Search for the cell housing the specified text and yield its [x, y] center coordinate. 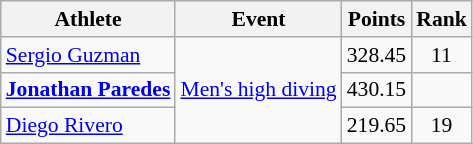
19 [442, 126]
Jonathan Paredes [88, 90]
Athlete [88, 19]
Event [258, 19]
Rank [442, 19]
11 [442, 55]
430.15 [376, 90]
Diego Rivero [88, 126]
Men's high diving [258, 90]
Points [376, 19]
328.45 [376, 55]
219.65 [376, 126]
Sergio Guzman [88, 55]
